From the cell containing the given text, extract its center point as (X, Y) coordinate. 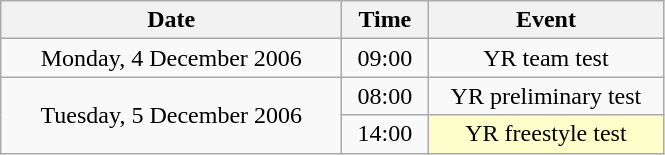
Time (385, 20)
09:00 (385, 58)
YR preliminary test (546, 96)
14:00 (385, 134)
Monday, 4 December 2006 (172, 58)
08:00 (385, 96)
Event (546, 20)
YR team test (546, 58)
YR freestyle test (546, 134)
Date (172, 20)
Tuesday, 5 December 2006 (172, 115)
